Output the [x, y] coordinate of the center of the cell containing the given text.  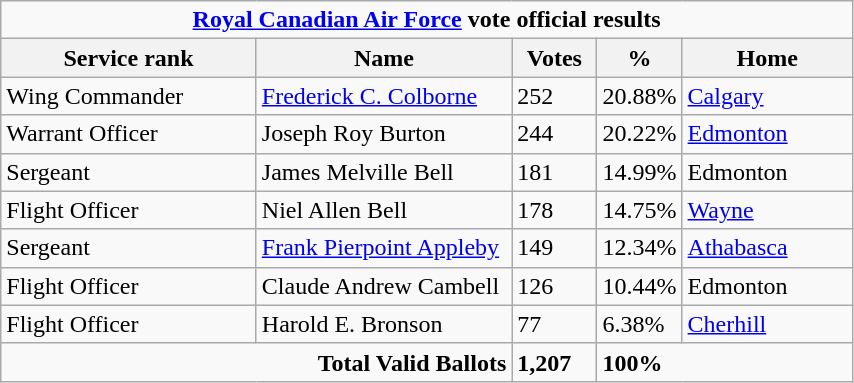
Cherhill [767, 324]
12.34% [640, 248]
14.99% [640, 172]
Warrant Officer [129, 134]
Niel Allen Bell [384, 210]
6.38% [640, 324]
1,207 [554, 362]
149 [554, 248]
181 [554, 172]
20.88% [640, 96]
Royal Canadian Air Force vote official results [427, 20]
14.75% [640, 210]
Service rank [129, 58]
% [640, 58]
Frederick C. Colborne [384, 96]
Votes [554, 58]
Claude Andrew Cambell [384, 286]
126 [554, 286]
252 [554, 96]
178 [554, 210]
Athabasca [767, 248]
10.44% [640, 286]
20.22% [640, 134]
Name [384, 58]
77 [554, 324]
244 [554, 134]
Calgary [767, 96]
Home [767, 58]
James Melville Bell [384, 172]
Joseph Roy Burton [384, 134]
Total Valid Ballots [256, 362]
Frank Pierpoint Appleby [384, 248]
Wing Commander [129, 96]
100% [725, 362]
Wayne [767, 210]
Harold E. Bronson [384, 324]
